Return [x, y] of the center of cell containing provided text 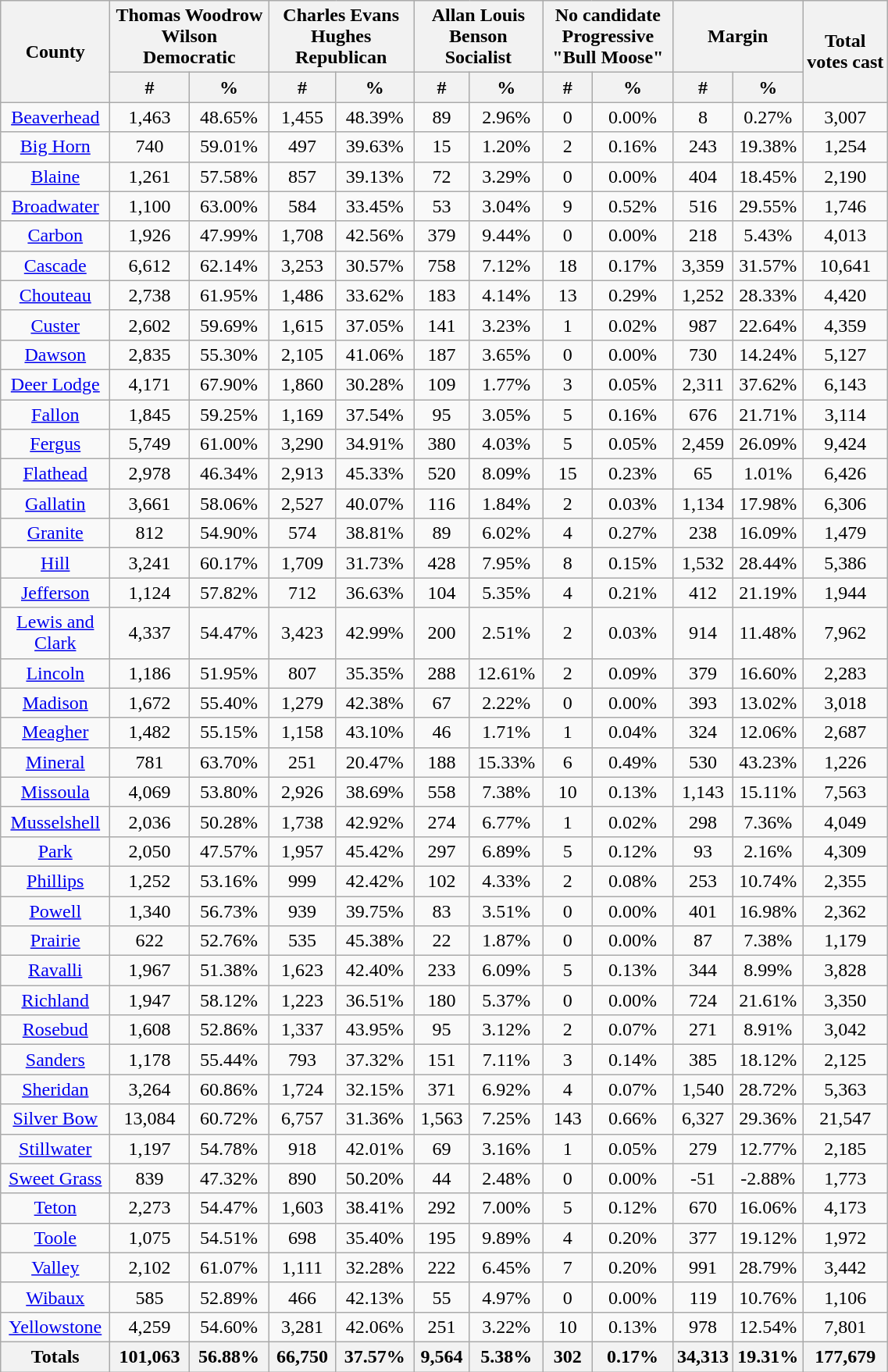
9,564 [442, 1356]
-51 [703, 1178]
3,007 [845, 117]
807 [302, 673]
21.61% [769, 1000]
7.36% [769, 821]
5,127 [845, 355]
30.57% [375, 265]
7.12% [506, 265]
54.51% [229, 1238]
Wibaux [55, 1297]
61.07% [229, 1267]
1,746 [845, 206]
2,050 [150, 851]
29.36% [769, 1119]
67.90% [229, 384]
297 [442, 851]
116 [442, 504]
1,337 [302, 1030]
292 [442, 1208]
1,724 [302, 1089]
4,049 [845, 821]
119 [703, 1297]
3.04% [506, 206]
7 [567, 1267]
497 [302, 147]
51.95% [229, 673]
238 [703, 533]
3,114 [845, 415]
1,860 [302, 384]
10.74% [769, 881]
59.69% [229, 325]
65 [703, 474]
1,178 [150, 1060]
35.40% [375, 1238]
Total votes cast [845, 52]
3,042 [845, 1030]
46 [442, 732]
253 [703, 881]
41.06% [375, 355]
939 [302, 911]
676 [703, 415]
3,661 [150, 504]
298 [703, 821]
21.19% [769, 593]
918 [302, 1149]
274 [442, 821]
47.57% [229, 851]
0.14% [633, 1060]
2.16% [769, 851]
2,036 [150, 821]
1,845 [150, 415]
1,708 [302, 236]
10,641 [845, 265]
584 [302, 206]
4,309 [845, 851]
63.00% [229, 206]
13.02% [769, 703]
1,197 [150, 1149]
839 [150, 1178]
1,479 [845, 533]
52.89% [229, 1297]
43.23% [769, 762]
740 [150, 147]
Hill [55, 563]
Madison [55, 703]
3.16% [506, 1149]
195 [442, 1238]
2,978 [150, 474]
Blaine [55, 176]
9.44% [506, 236]
22.64% [769, 325]
2,527 [302, 504]
670 [703, 1208]
33.45% [375, 206]
6 [567, 762]
698 [302, 1238]
59.25% [229, 415]
5,363 [845, 1089]
3,281 [302, 1327]
3,828 [845, 971]
34,313 [703, 1356]
371 [442, 1089]
1,340 [150, 911]
1.77% [506, 384]
2,355 [845, 881]
Broadwater [55, 206]
Charles Evans HughesRepublican [341, 37]
55.15% [229, 732]
26.09% [769, 444]
404 [703, 176]
1,967 [150, 971]
Gallatin [55, 504]
31.73% [375, 563]
67 [442, 703]
60.72% [229, 1119]
302 [567, 1356]
1,709 [302, 563]
6,426 [845, 474]
50.28% [229, 821]
7,563 [845, 792]
28.33% [769, 295]
9 [567, 206]
2,926 [302, 792]
5.43% [769, 236]
622 [150, 941]
37.32% [375, 1060]
3.05% [506, 415]
991 [703, 1267]
1,134 [703, 504]
393 [703, 703]
104 [442, 593]
58.12% [229, 1000]
Sweet Grass [55, 1178]
44 [442, 1178]
4,420 [845, 295]
56.73% [229, 911]
2,125 [845, 1060]
2,190 [845, 176]
72 [442, 176]
385 [703, 1060]
51.38% [229, 971]
69 [442, 1149]
7.25% [506, 1119]
Custer [55, 325]
0.08% [633, 881]
Rosebud [55, 1030]
48.39% [375, 117]
1,143 [703, 792]
60.17% [229, 563]
558 [442, 792]
34.91% [375, 444]
4,013 [845, 236]
6.09% [506, 971]
3,290 [302, 444]
Fallon [55, 415]
55.44% [229, 1060]
18.12% [769, 1060]
279 [703, 1149]
0.21% [633, 593]
2,459 [703, 444]
4.97% [506, 1297]
3.23% [506, 325]
2.96% [506, 117]
6.89% [506, 851]
Margin [738, 37]
19.12% [769, 1238]
39.13% [375, 176]
37.62% [769, 384]
0.66% [633, 1119]
37.57% [375, 1356]
10.76% [769, 1297]
16.60% [769, 673]
Lewis and Clark [55, 633]
54.60% [229, 1327]
42.99% [375, 633]
11.48% [769, 633]
31.36% [375, 1119]
999 [302, 881]
412 [703, 593]
4,173 [845, 1208]
12.54% [769, 1327]
Richland [55, 1000]
15.33% [506, 762]
28.44% [769, 563]
12.77% [769, 1149]
520 [442, 474]
2.48% [506, 1178]
1,100 [150, 206]
16.09% [769, 533]
857 [302, 176]
1,226 [845, 762]
2,738 [150, 295]
55.40% [229, 703]
4,069 [150, 792]
3,423 [302, 633]
42.42% [375, 881]
0.29% [633, 295]
1,106 [845, 1297]
812 [150, 533]
18.45% [769, 176]
28.79% [769, 1267]
0.49% [633, 762]
0.23% [633, 474]
62.14% [229, 265]
13 [567, 295]
377 [703, 1238]
3,442 [845, 1267]
45.33% [375, 474]
2,835 [150, 355]
2,687 [845, 732]
47.32% [229, 1178]
4,259 [150, 1327]
1,540 [703, 1089]
Fergus [55, 444]
13,084 [150, 1119]
3.65% [506, 355]
516 [703, 206]
1,615 [302, 325]
7,962 [845, 633]
20.47% [375, 762]
14.24% [769, 355]
2,362 [845, 911]
143 [567, 1119]
Ravalli [55, 971]
No candidateProgressive "Bull Moose" [608, 37]
42.13% [375, 1297]
1,179 [845, 941]
6,327 [703, 1119]
1.01% [769, 474]
1,261 [150, 176]
16.06% [769, 1208]
180 [442, 1000]
6.45% [506, 1267]
1,623 [302, 971]
38.69% [375, 792]
4.33% [506, 881]
58.06% [229, 504]
4,337 [150, 633]
758 [442, 265]
45.42% [375, 851]
Deer Lodge [55, 384]
Sanders [55, 1060]
1,279 [302, 703]
Meagher [55, 732]
2,602 [150, 325]
31.57% [769, 265]
Jefferson [55, 593]
63.70% [229, 762]
87 [703, 941]
344 [703, 971]
43.10% [375, 732]
8.09% [506, 474]
271 [703, 1030]
42.92% [375, 821]
1,169 [302, 415]
1,532 [703, 563]
183 [442, 295]
37.54% [375, 415]
1,158 [302, 732]
19.38% [769, 147]
724 [703, 1000]
48.65% [229, 117]
Phillips [55, 881]
151 [442, 1060]
Park [55, 851]
Allan Louis BensonSocialist [479, 37]
Big Horn [55, 147]
6,306 [845, 504]
1,482 [150, 732]
Cascade [55, 265]
6.77% [506, 821]
2.22% [506, 703]
42.01% [375, 1149]
200 [442, 633]
3.22% [506, 1327]
3,264 [150, 1089]
1,608 [150, 1030]
1,738 [302, 821]
57.58% [229, 176]
Musselshell [55, 821]
978 [703, 1327]
574 [302, 533]
102 [442, 881]
5.37% [506, 1000]
2,273 [150, 1208]
38.41% [375, 1208]
22 [442, 941]
3,018 [845, 703]
Flathead [55, 474]
Missoula [55, 792]
4.14% [506, 295]
141 [442, 325]
730 [703, 355]
0.52% [633, 206]
1,124 [150, 593]
53.16% [229, 881]
188 [442, 762]
2,185 [845, 1149]
60.86% [229, 1089]
Silver Bow [55, 1119]
2,105 [302, 355]
42.06% [375, 1327]
Thomas Woodrow WilsonDemocratic [189, 37]
Lincoln [55, 673]
890 [302, 1178]
177,679 [845, 1356]
16.98% [769, 911]
3,241 [150, 563]
21,547 [845, 1119]
7.95% [506, 563]
35.35% [375, 673]
52.86% [229, 1030]
Mineral [55, 762]
3,253 [302, 265]
47.99% [229, 236]
40.07% [375, 504]
50.20% [375, 1178]
Granite [55, 533]
3,359 [703, 265]
4,171 [150, 384]
61.95% [229, 295]
56.88% [229, 1356]
324 [703, 732]
288 [442, 673]
222 [442, 1267]
32.15% [375, 1089]
52.76% [229, 941]
9,424 [845, 444]
3.12% [506, 1030]
8.91% [769, 1030]
466 [302, 1297]
781 [150, 762]
-2.88% [769, 1178]
1.87% [506, 941]
53.80% [229, 792]
243 [703, 147]
12.61% [506, 673]
59.01% [229, 147]
1,672 [150, 703]
0.04% [633, 732]
380 [442, 444]
6,143 [845, 384]
1,944 [845, 593]
28.72% [769, 1089]
39.63% [375, 147]
5,386 [845, 563]
1,926 [150, 236]
54.90% [229, 533]
Beaverhead [55, 117]
3.51% [506, 911]
32.28% [375, 1267]
1,186 [150, 673]
61.00% [229, 444]
987 [703, 325]
1,947 [150, 1000]
1,603 [302, 1208]
1,563 [442, 1119]
2.51% [506, 633]
1,111 [302, 1267]
55.30% [229, 355]
1.84% [506, 504]
29.55% [769, 206]
42.38% [375, 703]
585 [150, 1297]
401 [703, 911]
Sheridan [55, 1089]
8.99% [769, 971]
109 [442, 384]
45.38% [375, 941]
7,801 [845, 1327]
233 [442, 971]
Toole [55, 1238]
6.92% [506, 1089]
21.71% [769, 415]
6.02% [506, 533]
36.51% [375, 1000]
1,972 [845, 1238]
30.28% [375, 384]
9.89% [506, 1238]
530 [703, 762]
3,350 [845, 1000]
1,463 [150, 117]
Prairie [55, 941]
54.78% [229, 1149]
5,749 [150, 444]
Powell [55, 911]
5.35% [506, 593]
42.56% [375, 236]
Valley [55, 1267]
17.98% [769, 504]
33.62% [375, 295]
2,913 [302, 474]
Teton [55, 1208]
Dawson [55, 355]
7.11% [506, 1060]
42.40% [375, 971]
535 [302, 941]
1,957 [302, 851]
3.29% [506, 176]
712 [302, 593]
218 [703, 236]
15.11% [769, 792]
1.71% [506, 732]
1,223 [302, 1000]
43.95% [375, 1030]
2,102 [150, 1267]
County [55, 52]
4,359 [845, 325]
39.75% [375, 911]
Totals [55, 1356]
46.34% [229, 474]
1,486 [302, 295]
53 [442, 206]
83 [442, 911]
66,750 [302, 1356]
57.82% [229, 593]
5.38% [506, 1356]
12.06% [769, 732]
2,311 [703, 384]
101,063 [150, 1356]
1,254 [845, 147]
6,612 [150, 265]
4.03% [506, 444]
1,075 [150, 1238]
0.09% [633, 673]
0.15% [633, 563]
428 [442, 563]
793 [302, 1060]
Yellowstone [55, 1327]
2,283 [845, 673]
55 [442, 1297]
Stillwater [55, 1149]
37.05% [375, 325]
36.63% [375, 593]
6,757 [302, 1119]
19.31% [769, 1356]
38.81% [375, 533]
18 [567, 265]
Carbon [55, 236]
1,455 [302, 117]
7.00% [506, 1208]
914 [703, 633]
Chouteau [55, 295]
1.20% [506, 147]
1,773 [845, 1178]
187 [442, 355]
93 [703, 851]
